Pinpoint the cell where the given text exists, returning its (x, y) midpoint coordinate. 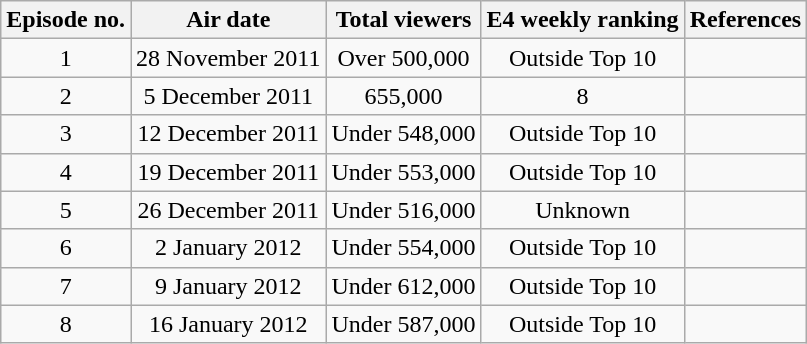
2 (66, 96)
12 December 2011 (228, 134)
Under 612,000 (404, 286)
Under 587,000 (404, 324)
2 January 2012 (228, 248)
Air date (228, 20)
4 (66, 172)
5 (66, 210)
26 December 2011 (228, 210)
Unknown (582, 210)
1 (66, 58)
Total viewers (404, 20)
9 January 2012 (228, 286)
16 January 2012 (228, 324)
Under 554,000 (404, 248)
Episode no. (66, 20)
7 (66, 286)
Over 500,000 (404, 58)
Under 548,000 (404, 134)
Under 516,000 (404, 210)
References (746, 20)
3 (66, 134)
5 December 2011 (228, 96)
6 (66, 248)
19 December 2011 (228, 172)
28 November 2011 (228, 58)
Under 553,000 (404, 172)
655,000 (404, 96)
E4 weekly ranking (582, 20)
